Extract the (x, y) coordinate from the center of the cell holding the provided text.  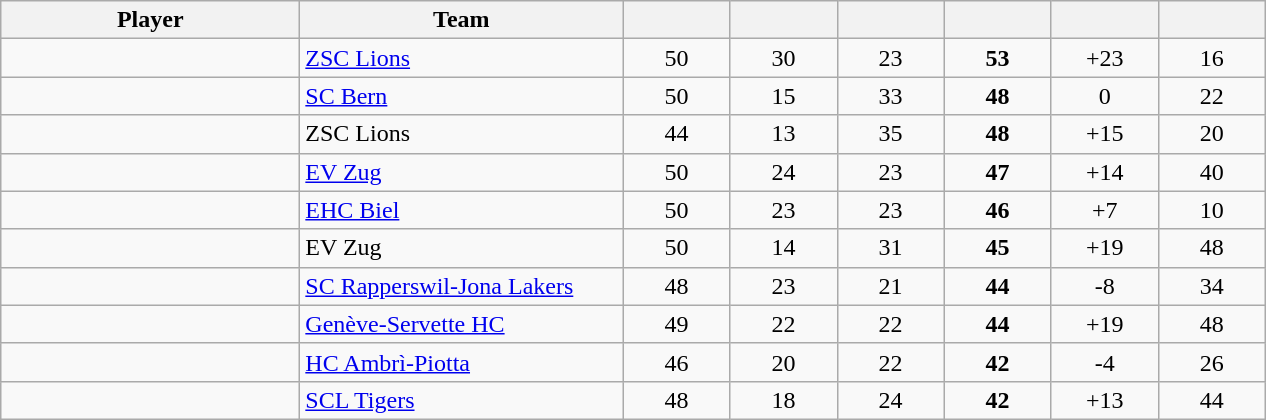
Player (150, 20)
-8 (1104, 286)
21 (890, 286)
+14 (1104, 172)
Team (462, 20)
-4 (1104, 362)
HC Ambrì-Piotta (462, 362)
18 (784, 400)
SC Bern (462, 96)
35 (890, 134)
45 (998, 248)
10 (1212, 210)
16 (1212, 58)
49 (676, 324)
30 (784, 58)
53 (998, 58)
26 (1212, 362)
0 (1104, 96)
47 (998, 172)
33 (890, 96)
15 (784, 96)
40 (1212, 172)
31 (890, 248)
13 (784, 134)
+15 (1104, 134)
SCL Tigers (462, 400)
14 (784, 248)
EHC Biel (462, 210)
SC Rapperswil-Jona Lakers (462, 286)
+23 (1104, 58)
+13 (1104, 400)
+7 (1104, 210)
Genève-Servette HC (462, 324)
34 (1212, 286)
